Provide the (X, Y) coordinate of the cell's center where the given text is located.  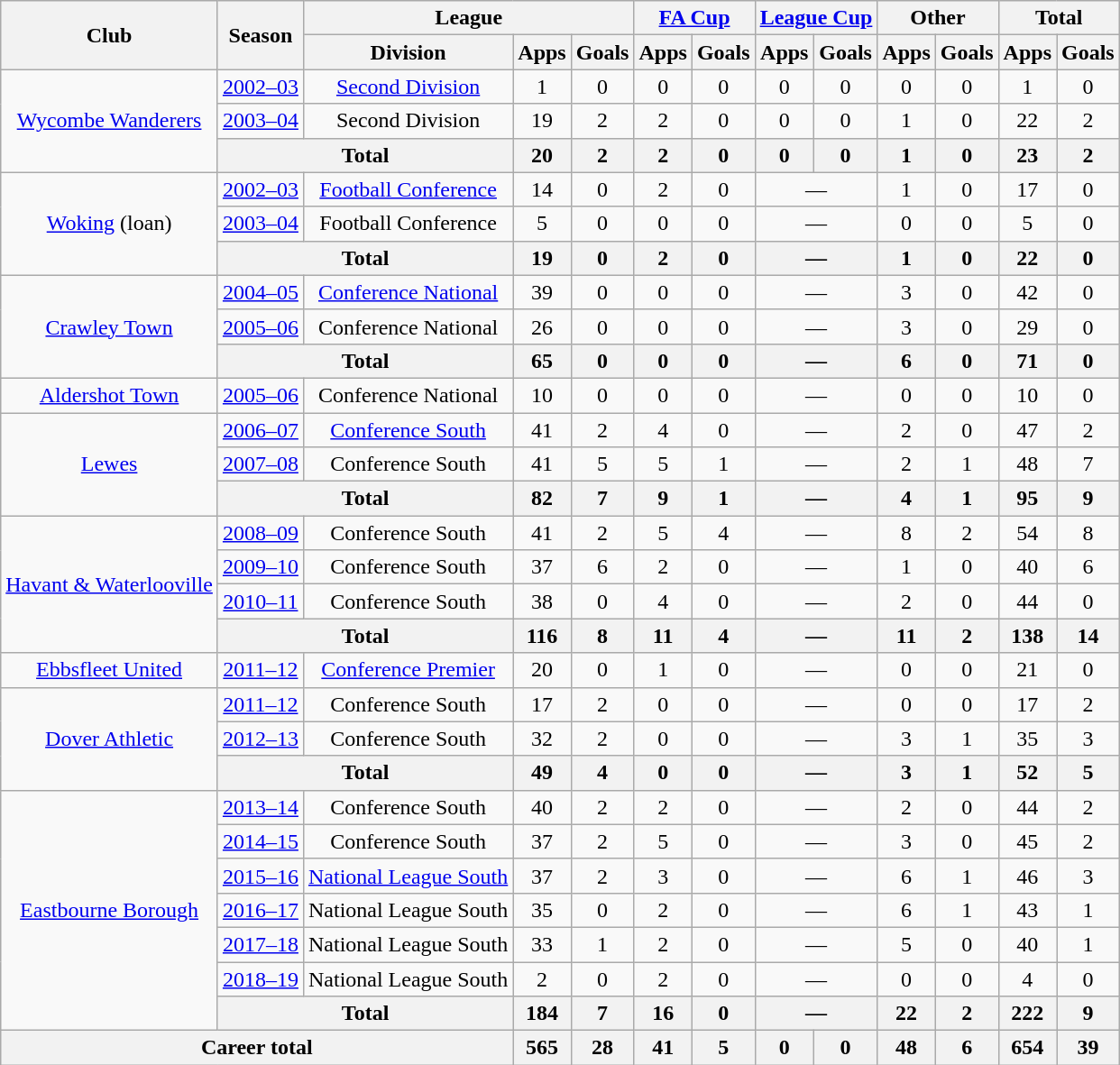
49 (542, 773)
222 (1027, 1014)
Club (110, 35)
46 (1027, 876)
Season (260, 35)
43 (1027, 910)
2009–10 (260, 567)
2013–14 (260, 807)
2017–18 (260, 944)
2018–19 (260, 978)
2008–09 (260, 533)
23 (1027, 155)
Woking (loan) (110, 224)
71 (1027, 361)
38 (542, 601)
184 (542, 1014)
2006–07 (260, 430)
47 (1027, 430)
654 (1027, 1048)
138 (1027, 636)
2010–11 (260, 601)
FA Cup (694, 18)
Other (938, 18)
Dover Athletic (110, 739)
52 (1027, 773)
Ebbsfleet United (110, 670)
32 (542, 739)
565 (542, 1048)
Career total (257, 1048)
Wycombe Wanderers (110, 121)
65 (542, 361)
Division (408, 52)
2007–08 (260, 464)
Aldershot Town (110, 395)
League (469, 18)
26 (542, 326)
28 (602, 1048)
33 (542, 944)
Eastbourne Borough (110, 910)
2015–16 (260, 876)
82 (542, 499)
Conference Premier (408, 670)
2014–15 (260, 841)
54 (1027, 533)
Crawley Town (110, 326)
95 (1027, 499)
21 (1027, 670)
Havant & Waterlooville (110, 584)
116 (542, 636)
29 (1027, 326)
16 (663, 1014)
Lewes (110, 464)
2016–17 (260, 910)
2012–13 (260, 739)
42 (1027, 292)
45 (1027, 841)
League Cup (816, 18)
2004–05 (260, 292)
